Provide the [X, Y] coordinate of the cell's center where the given text is located.  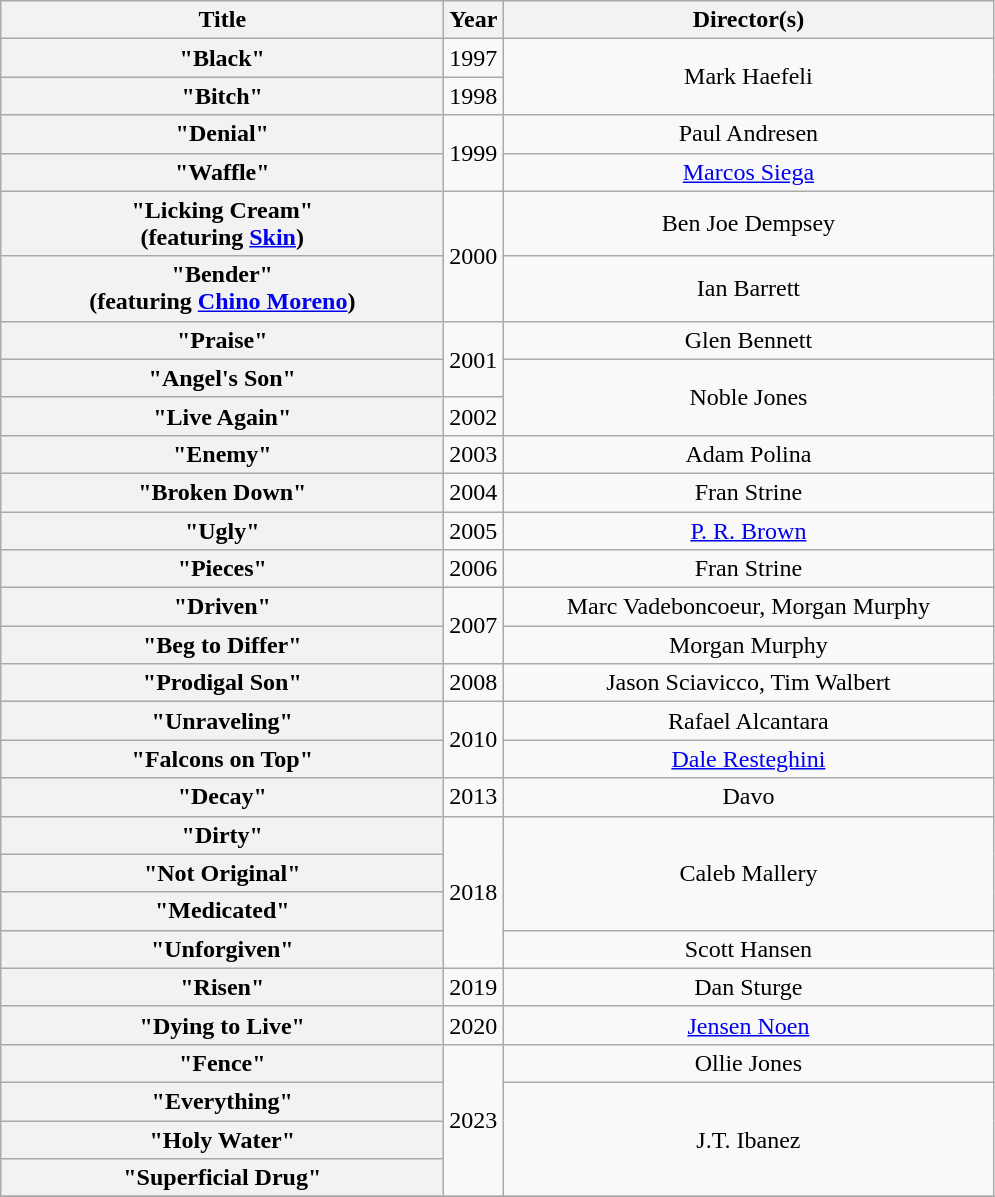
Title [222, 20]
"Pieces" [222, 569]
Glen Bennett [748, 340]
2007 [474, 626]
"Bitch" [222, 96]
2003 [474, 454]
Caleb Mallery [748, 873]
"Broken Down" [222, 492]
2013 [474, 797]
"Waffle" [222, 172]
1998 [474, 96]
"Risen" [222, 987]
2005 [474, 531]
"Praise" [222, 340]
J.T. Ibanez [748, 1139]
1999 [474, 153]
P. R. Brown [748, 531]
Rafael Alcantara [748, 721]
"Angel's Son" [222, 378]
2023 [474, 1120]
"Dying to Live" [222, 1025]
2010 [474, 740]
"Dirty" [222, 835]
"Falcons on Top" [222, 759]
"Holy Water" [222, 1139]
Ollie Jones [748, 1063]
Ian Barrett [748, 288]
"Decay" [222, 797]
1997 [474, 58]
Ben Joe Dempsey [748, 224]
"Beg to Differ" [222, 645]
"Licking Cream"(featuring Skin) [222, 224]
Year [474, 20]
"Unforgiven" [222, 949]
"Everything" [222, 1101]
Marcos Siega [748, 172]
Dan Sturge [748, 987]
Dale Resteghini [748, 759]
Scott Hansen [748, 949]
"Enemy" [222, 454]
"Fence" [222, 1063]
Director(s) [748, 20]
"Superficial Drug" [222, 1178]
2004 [474, 492]
Adam Polina [748, 454]
2000 [474, 256]
"Medicated" [222, 911]
Davo [748, 797]
Mark Haefeli [748, 77]
2001 [474, 359]
Paul Andresen [748, 134]
2006 [474, 569]
"Driven" [222, 607]
"Not Original" [222, 873]
2018 [474, 892]
2020 [474, 1025]
Noble Jones [748, 397]
"Black" [222, 58]
"Unraveling" [222, 721]
Morgan Murphy [748, 645]
2002 [474, 416]
Jason Sciavicco, Tim Walbert [748, 683]
Marc Vadeboncoeur, Morgan Murphy [748, 607]
"Ugly" [222, 531]
Jensen Noen [748, 1025]
"Bender"(featuring Chino Moreno) [222, 288]
"Denial" [222, 134]
2008 [474, 683]
"Prodigal Son" [222, 683]
"Live Again" [222, 416]
2019 [474, 987]
